Provide the (x, y) coordinate of the cell's center where the given text is located.  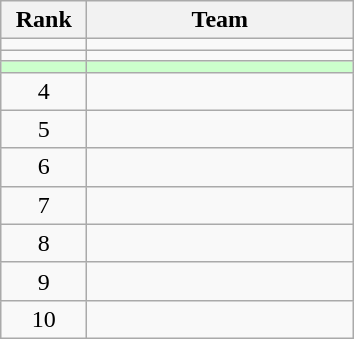
10 (44, 319)
8 (44, 243)
9 (44, 281)
6 (44, 167)
5 (44, 129)
Rank (44, 20)
4 (44, 91)
Team (220, 20)
7 (44, 205)
